Capture the cell that displays the provided text and extract its [x, y] central coordinate. 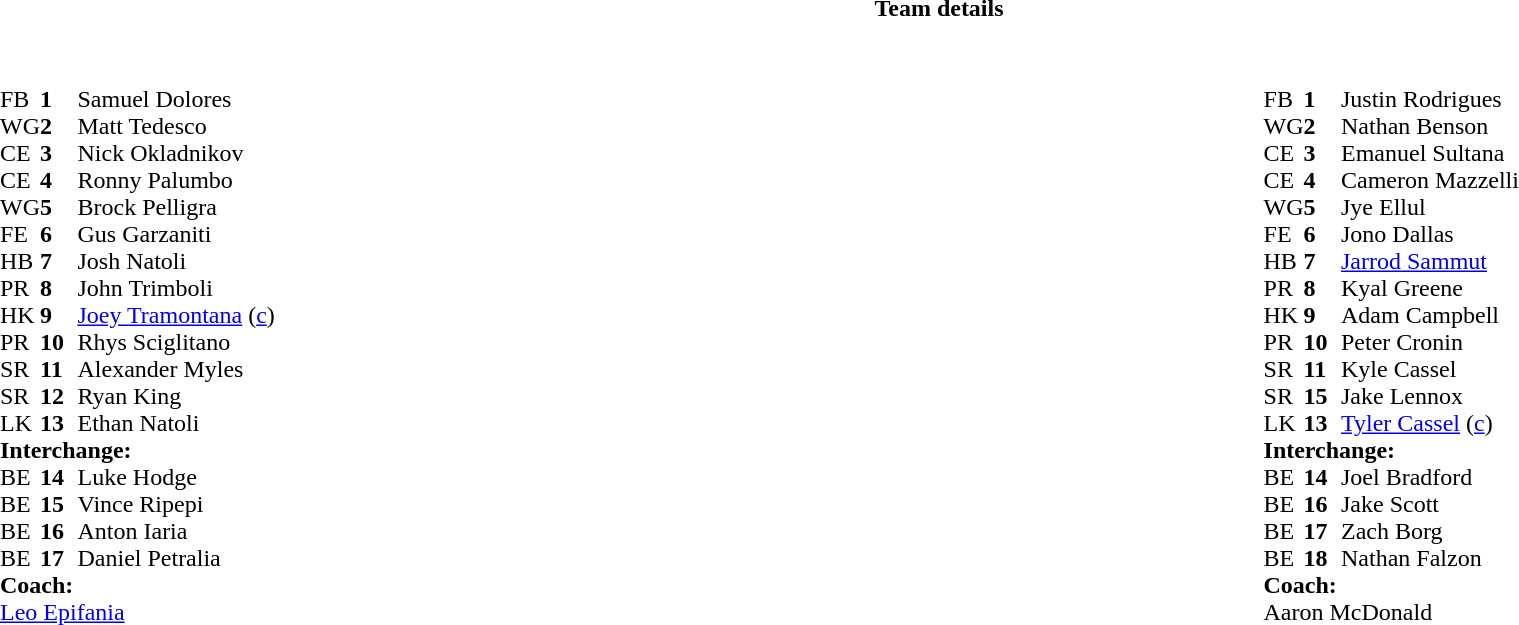
Ryan King [176, 396]
Samuel Dolores [176, 100]
Luke Hodge [176, 478]
12 [59, 396]
Jye Ellul [1430, 208]
Anton Iaria [176, 532]
Jono Dallas [1430, 234]
Josh Natoli [176, 262]
18 [1323, 558]
Joey Tramontana (c) [176, 316]
Gus Garzaniti [176, 234]
Kyal Greene [1430, 288]
Jake Scott [1430, 504]
Jarrod Sammut [1430, 262]
Cameron Mazzelli [1430, 180]
Nathan Benson [1430, 126]
Matt Tedesco [176, 126]
John Trimboli [176, 288]
Peter Cronin [1430, 342]
Rhys Sciglitano [176, 342]
Kyle Cassel [1430, 370]
Nick Okladnikov [176, 154]
Ronny Palumbo [176, 180]
Nathan Falzon [1430, 558]
Tyler Cassel (c) [1430, 424]
Alexander Myles [176, 370]
Jake Lennox [1430, 396]
Brock Pelligra [176, 208]
Joel Bradford [1430, 478]
Justin Rodrigues [1430, 100]
Emanuel Sultana [1430, 154]
Vince Ripepi [176, 504]
Ethan Natoli [176, 424]
Daniel Petralia [176, 558]
Adam Campbell [1430, 316]
Zach Borg [1430, 532]
